Return (x, y) of the center of cell containing provided text 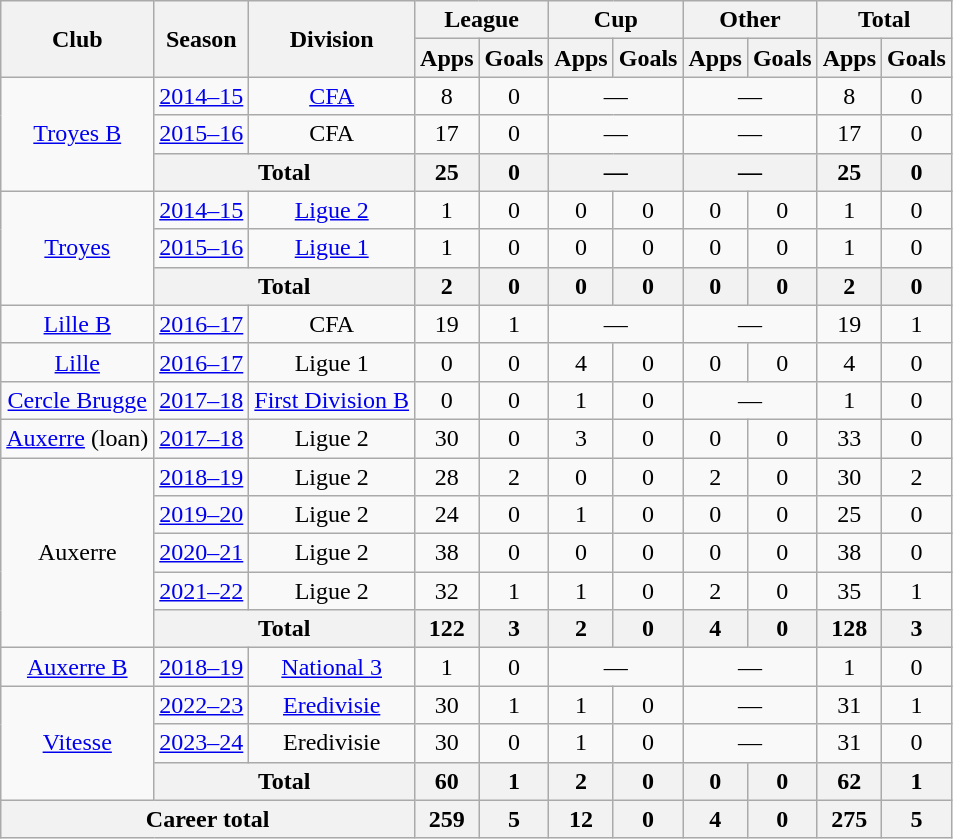
122 (447, 629)
2020–21 (202, 553)
259 (447, 819)
33 (849, 438)
Auxerre (78, 553)
Lille (78, 362)
12 (581, 819)
Other (750, 20)
Lille B (78, 324)
First Division B (332, 400)
Club (78, 39)
2021–22 (202, 591)
275 (849, 819)
32 (447, 591)
35 (849, 591)
League (482, 20)
62 (849, 781)
24 (447, 515)
Division (332, 39)
28 (447, 477)
Auxerre B (78, 667)
Auxerre (loan) (78, 438)
Season (202, 39)
Troyes (78, 248)
60 (447, 781)
128 (849, 629)
Career total (208, 819)
Vitesse (78, 743)
Troyes B (78, 134)
Cup (616, 20)
National 3 (332, 667)
2019–20 (202, 515)
2023–24 (202, 743)
2022–23 (202, 705)
Cercle Brugge (78, 400)
